Identify which cell holds the provided text, then report its [x, y] central coordinate. 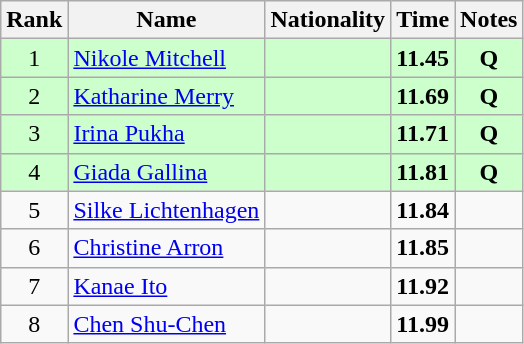
Katharine Merry [166, 96]
Kanae Ito [166, 286]
6 [34, 248]
Name [166, 20]
11.99 [423, 324]
Time [423, 20]
Chen Shu-Chen [166, 324]
3 [34, 134]
11.45 [423, 58]
Christine Arron [166, 248]
Giada Gallina [166, 172]
11.92 [423, 286]
Irina Pukha [166, 134]
11.69 [423, 96]
Silke Lichtenhagen [166, 210]
1 [34, 58]
5 [34, 210]
11.71 [423, 134]
8 [34, 324]
11.85 [423, 248]
4 [34, 172]
11.81 [423, 172]
7 [34, 286]
Nationality [328, 20]
Nikole Mitchell [166, 58]
11.84 [423, 210]
Notes [489, 20]
Rank [34, 20]
2 [34, 96]
